From the cell containing the given text, extract its center point as (X, Y) coordinate. 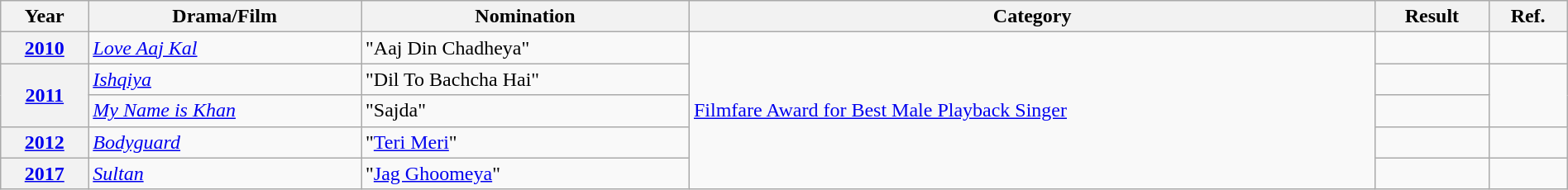
Ref. (1528, 17)
Drama/Film (225, 17)
"Jag Ghoomeya" (526, 173)
Nomination (526, 17)
Category (1032, 17)
"Sajda" (526, 111)
Year (45, 17)
2017 (45, 173)
"Dil To Bachcha Hai" (526, 79)
"Aaj Din Chadheya" (526, 48)
2010 (45, 48)
2011 (45, 95)
My Name is Khan (225, 111)
2012 (45, 142)
Bodyguard (225, 142)
Ishqiya (225, 79)
Sultan (225, 173)
"Teri Meri" (526, 142)
Result (1432, 17)
Love Aaj Kal (225, 48)
Filmfare Award for Best Male Playback Singer (1032, 111)
